Return the (X, Y) coordinate for the center point of the cell that contains the specified text.  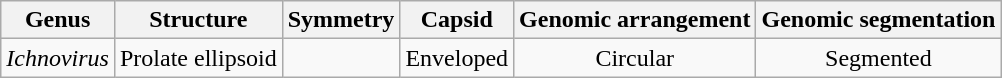
Genomic arrangement (635, 20)
Ichnovirus (58, 58)
Prolate ellipsoid (198, 58)
Structure (198, 20)
Segmented (878, 58)
Symmetry (341, 20)
Capsid (457, 20)
Enveloped (457, 58)
Genomic segmentation (878, 20)
Genus (58, 20)
Circular (635, 58)
